Determine the [X, Y] coordinate at the center of the cell enclosing the given text.  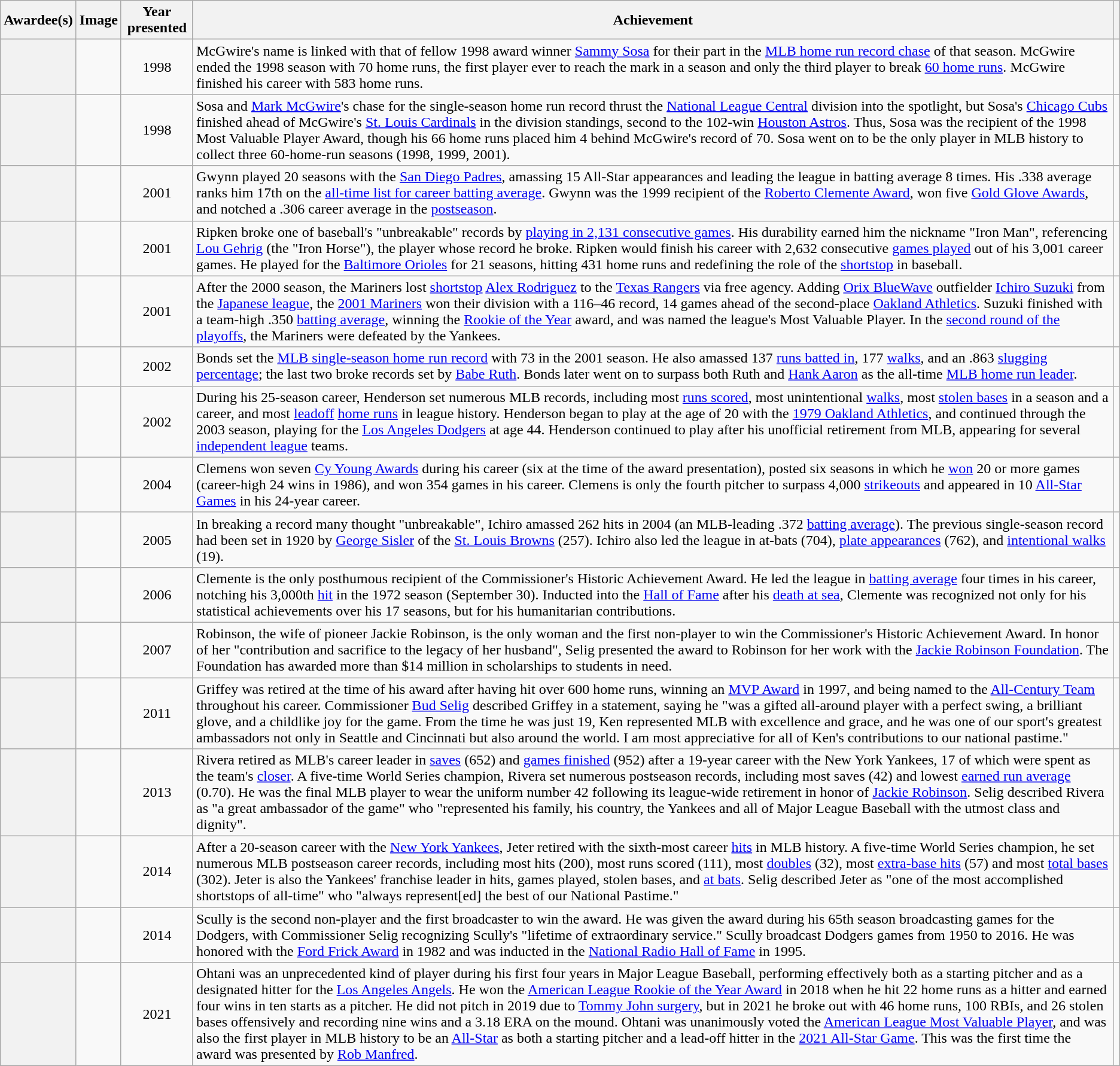
Awardee(s) [38, 20]
2006 [157, 595]
Image [98, 20]
2007 [157, 650]
2013 [157, 793]
2011 [157, 713]
Achievement [653, 20]
2005 [157, 540]
Year presented [157, 20]
2004 [157, 485]
2021 [157, 1015]
